For the text-containing cell, return its midpoint in [x, y] coordinate format. 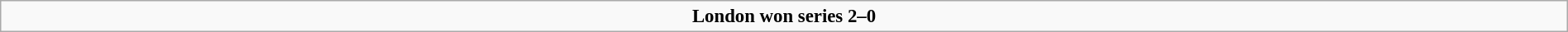
London won series 2–0 [784, 16]
